Extract the [X, Y] coordinate from the center of the cell holding the provided text.  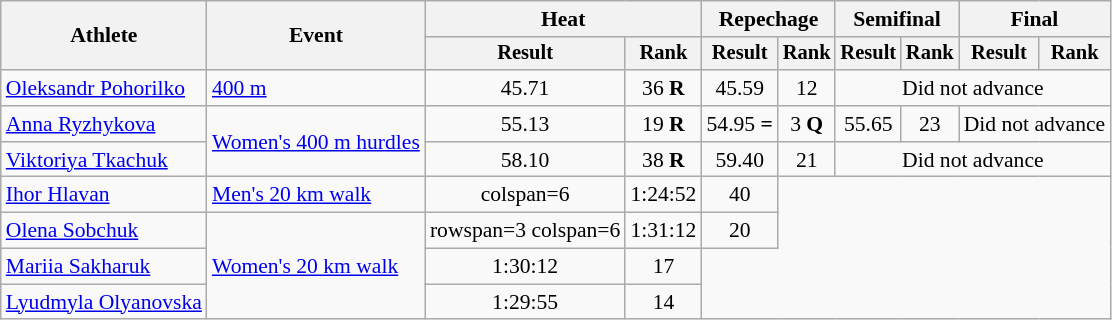
1:29:55 [526, 302]
36 R [663, 88]
Viktoriya Tkachuk [104, 160]
55.13 [526, 124]
23 [930, 124]
45.71 [526, 88]
54.95 = [739, 124]
Heat [564, 19]
Anna Ryzhykova [104, 124]
40 [739, 195]
17 [663, 267]
14 [663, 302]
Athlete [104, 36]
Women's 20 km walk [316, 266]
Olena Sobchuk [104, 231]
55.65 [868, 124]
Semifinal [896, 19]
1:30:12 [526, 267]
1:24:52 [663, 195]
19 R [663, 124]
Mariia Sakharuk [104, 267]
Women's 400 m hurdles [316, 142]
Event [316, 36]
3 Q [807, 124]
Lyudmyla Olyanovska [104, 302]
1:31:12 [663, 231]
colspan=6 [526, 195]
Final [1035, 19]
59.40 [739, 160]
Oleksandr Pohorilko [104, 88]
Ihor Hlavan [104, 195]
400 m [316, 88]
12 [807, 88]
45.59 [739, 88]
38 R [663, 160]
rowspan=3 colspan=6 [526, 231]
20 [739, 231]
Repechage [768, 19]
Men's 20 km walk [316, 195]
58.10 [526, 160]
21 [807, 160]
